Find where the given text appears and provide that cell's center as (x, y) coordinate. 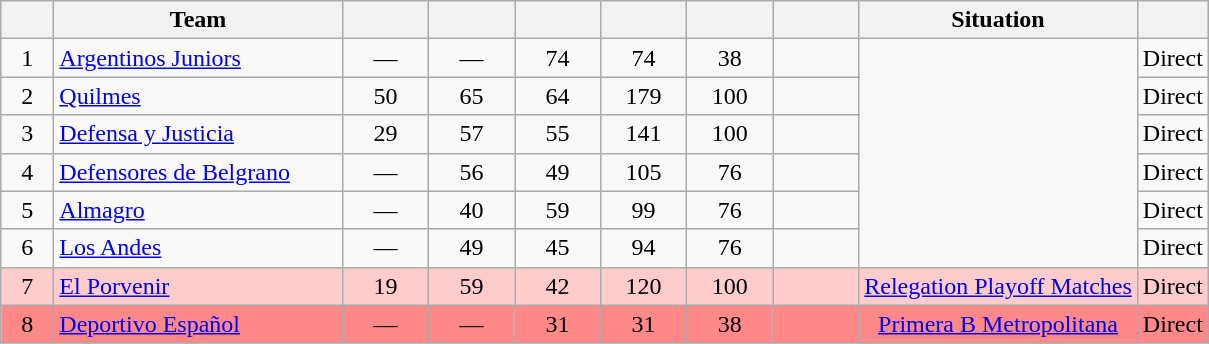
50 (385, 96)
7 (28, 286)
Argentinos Juniors (198, 58)
Quilmes (198, 96)
40 (471, 210)
120 (644, 286)
Almagro (198, 210)
105 (644, 172)
94 (644, 248)
Los Andes (198, 248)
19 (385, 286)
Primera B Metropolitana (998, 324)
6 (28, 248)
8 (28, 324)
2 (28, 96)
4 (28, 172)
45 (557, 248)
Defensa y Justicia (198, 134)
56 (471, 172)
57 (471, 134)
179 (644, 96)
Deportivo Español (198, 324)
Team (198, 20)
Defensores de Belgrano (198, 172)
141 (644, 134)
Situation (998, 20)
29 (385, 134)
Relegation Playoff Matches (998, 286)
El Porvenir (198, 286)
5 (28, 210)
3 (28, 134)
65 (471, 96)
42 (557, 286)
1 (28, 58)
64 (557, 96)
55 (557, 134)
99 (644, 210)
